Scan for the cell matching the given text and deliver its [X, Y] coordinate at center. 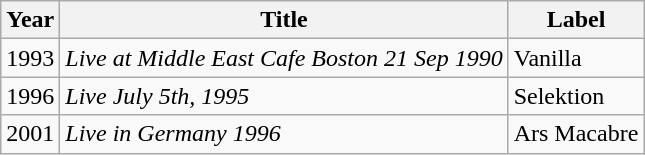
Live July 5th, 1995 [284, 96]
Title [284, 20]
Live at Middle East Cafe Boston 21 Sep 1990 [284, 58]
2001 [30, 134]
Live in Germany 1996 [284, 134]
1993 [30, 58]
Ars Macabre [576, 134]
Selektion [576, 96]
1996 [30, 96]
Label [576, 20]
Year [30, 20]
Vanilla [576, 58]
